Output the [x, y] coordinate of the center of the cell containing the given text.  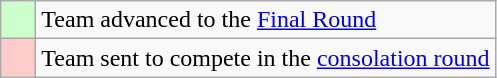
Team advanced to the Final Round [266, 20]
Team sent to compete in the consolation round [266, 58]
